Find where the given text appears and provide that cell's center as [X, Y] coordinate. 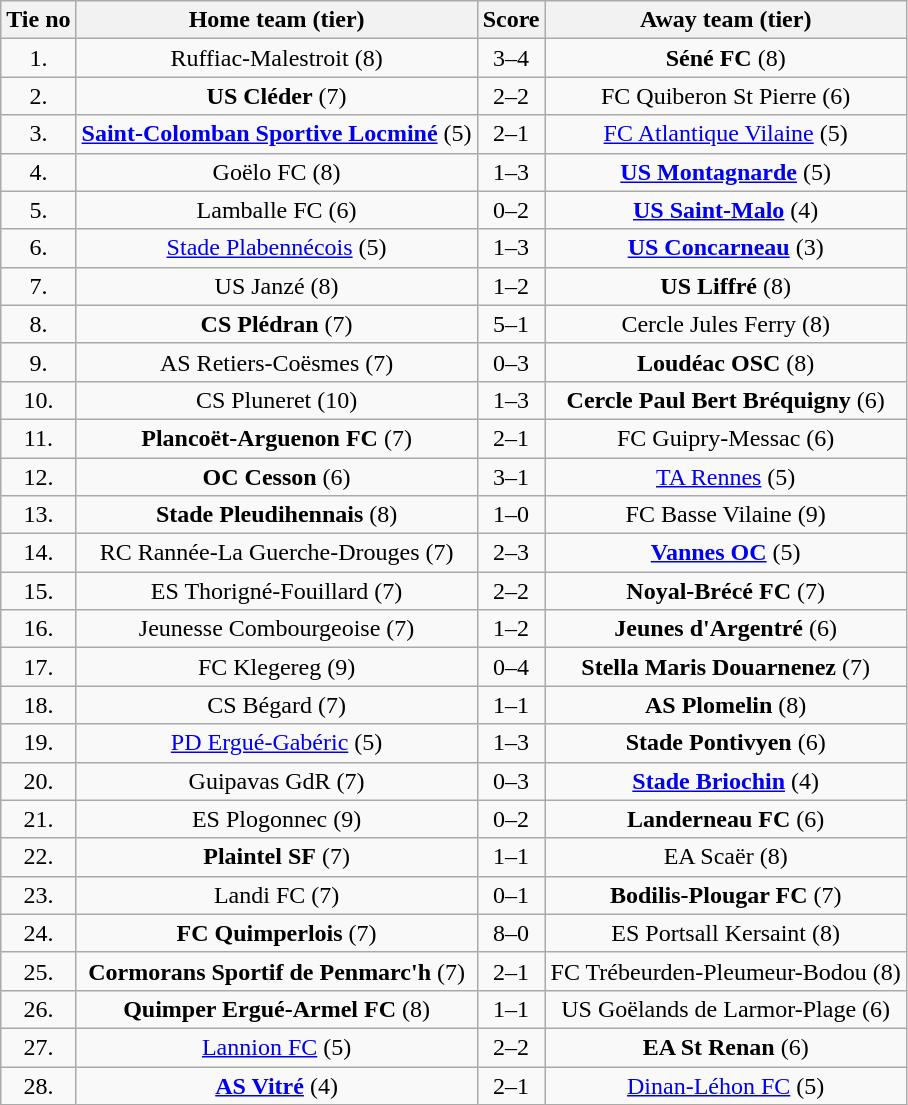
9. [38, 362]
27. [38, 1047]
US Liffré (8) [726, 286]
CS Bégard (7) [276, 705]
Plaintel SF (7) [276, 857]
26. [38, 1009]
3. [38, 134]
Plancoët-Arguenon FC (7) [276, 438]
6. [38, 248]
FC Atlantique Vilaine (5) [726, 134]
EA St Renan (6) [726, 1047]
AS Retiers-Coësmes (7) [276, 362]
8–0 [511, 933]
US Montagnarde (5) [726, 172]
3–4 [511, 58]
ES Thorigné-Fouillard (7) [276, 591]
Stade Briochin (4) [726, 781]
12. [38, 477]
AS Vitré (4) [276, 1085]
Away team (tier) [726, 20]
13. [38, 515]
US Janzé (8) [276, 286]
Home team (tier) [276, 20]
FC Guipry-Messac (6) [726, 438]
OC Cesson (6) [276, 477]
Landi FC (7) [276, 895]
TA Rennes (5) [726, 477]
22. [38, 857]
Landerneau FC (6) [726, 819]
Séné FC (8) [726, 58]
Vannes OC (5) [726, 553]
3–1 [511, 477]
Stella Maris Douarnenez (7) [726, 667]
5. [38, 210]
Jeunesse Combourgeoise (7) [276, 629]
Tie no [38, 20]
Score [511, 20]
Dinan-Léhon FC (5) [726, 1085]
14. [38, 553]
Saint-Colomban Sportive Locminé (5) [276, 134]
Lannion FC (5) [276, 1047]
Jeunes d'Argentré (6) [726, 629]
Bodilis-Plougar FC (7) [726, 895]
CS Plédran (7) [276, 324]
Cercle Jules Ferry (8) [726, 324]
Goëlo FC (8) [276, 172]
1. [38, 58]
FC Klegereg (9) [276, 667]
ES Plogonnec (9) [276, 819]
FC Trébeurden-Pleumeur-Bodou (8) [726, 971]
1–0 [511, 515]
7. [38, 286]
11. [38, 438]
16. [38, 629]
US Cléder (7) [276, 96]
US Goëlands de Larmor-Plage (6) [726, 1009]
18. [38, 705]
24. [38, 933]
Stade Pontivyen (6) [726, 743]
Noyal-Brécé FC (7) [726, 591]
Ruffiac-Malestroit (8) [276, 58]
Loudéac OSC (8) [726, 362]
US Saint-Malo (4) [726, 210]
US Concarneau (3) [726, 248]
FC Quimperlois (7) [276, 933]
25. [38, 971]
PD Ergué-Gabéric (5) [276, 743]
Lamballe FC (6) [276, 210]
21. [38, 819]
23. [38, 895]
0–1 [511, 895]
CS Pluneret (10) [276, 400]
17. [38, 667]
28. [38, 1085]
Quimper Ergué-Armel FC (8) [276, 1009]
5–1 [511, 324]
EA Scaër (8) [726, 857]
10. [38, 400]
FC Basse Vilaine (9) [726, 515]
20. [38, 781]
Cercle Paul Bert Bréquigny (6) [726, 400]
8. [38, 324]
4. [38, 172]
Stade Plabennécois (5) [276, 248]
2–3 [511, 553]
Cormorans Sportif de Penmarc'h (7) [276, 971]
AS Plomelin (8) [726, 705]
Stade Pleudihennais (8) [276, 515]
ES Portsall Kersaint (8) [726, 933]
15. [38, 591]
RC Rannée-La Guerche-Drouges (7) [276, 553]
2. [38, 96]
FC Quiberon St Pierre (6) [726, 96]
Guipavas GdR (7) [276, 781]
19. [38, 743]
0–4 [511, 667]
